Search for the cell housing the specified text and yield its [x, y] center coordinate. 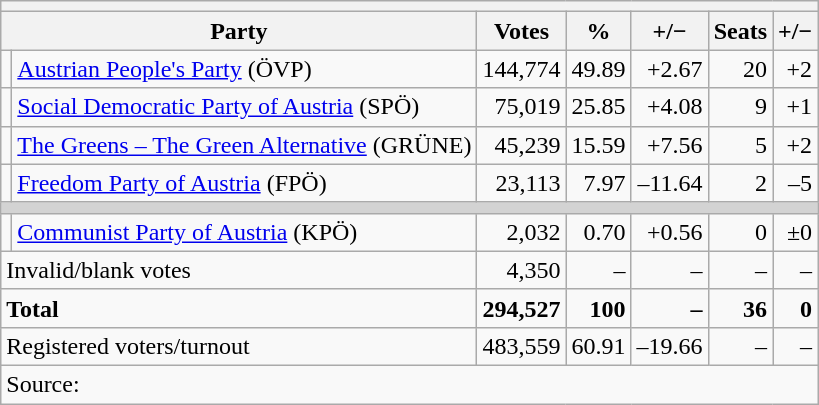
+0.56 [670, 232]
–11.64 [670, 183]
75,019 [522, 107]
23,113 [522, 183]
144,774 [522, 69]
15.59 [598, 145]
Votes [522, 31]
Social Democratic Party of Austria (SPÖ) [244, 107]
Invalid/blank votes [239, 270]
45,239 [522, 145]
36 [740, 308]
±0 [796, 232]
Freedom Party of Austria (FPÖ) [244, 183]
Party [239, 31]
–5 [796, 183]
60.91 [598, 346]
9 [740, 107]
Total [239, 308]
4,350 [522, 270]
+7.56 [670, 145]
Communist Party of Austria (KPÖ) [244, 232]
0.70 [598, 232]
7.97 [598, 183]
20 [740, 69]
100 [598, 308]
+1 [796, 107]
The Greens – The Green Alternative (GRÜNE) [244, 145]
5 [740, 145]
2,032 [522, 232]
+4.08 [670, 107]
2 [740, 183]
–19.66 [670, 346]
294,527 [522, 308]
25.85 [598, 107]
Source: [410, 384]
Registered voters/turnout [239, 346]
Seats [740, 31]
Austrian People's Party (ÖVP) [244, 69]
483,559 [522, 346]
% [598, 31]
+2.67 [670, 69]
49.89 [598, 69]
